Output the [x, y] coordinate of the center of the cell containing the given text.  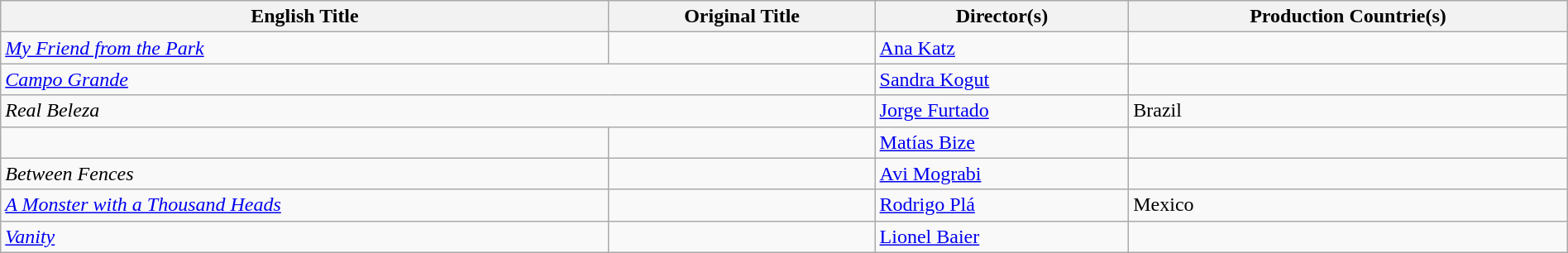
Mexico [1348, 205]
Jorge Furtado [1002, 111]
Matías Bize [1002, 142]
Sandra Kogut [1002, 79]
Between Fences [304, 174]
A Monster with a Thousand Heads [304, 205]
English Title [304, 17]
Rodrigo Plá [1002, 205]
Campo Grande [438, 79]
Ana Katz [1002, 48]
My Friend from the Park [304, 48]
Real Beleza [438, 111]
Vanity [304, 236]
Director(s) [1002, 17]
Original Title [742, 17]
Production Countrie(s) [1348, 17]
Avi Mograbi [1002, 174]
Brazil [1348, 111]
Lionel Baier [1002, 236]
